Output the (x, y) coordinate of the center of the cell containing the given text.  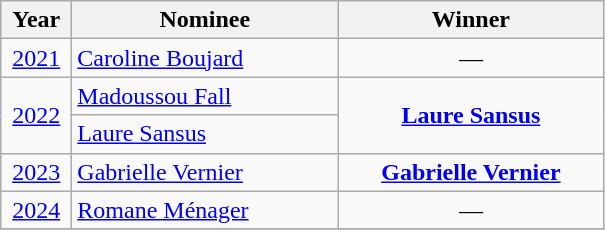
Nominee (205, 20)
Madoussou Fall (205, 96)
Romane Ménager (205, 210)
2023 (36, 172)
2024 (36, 210)
Winner (471, 20)
Caroline Boujard (205, 58)
2022 (36, 115)
Year (36, 20)
2021 (36, 58)
